Capture the cell that displays the provided text and extract its [X, Y] central coordinate. 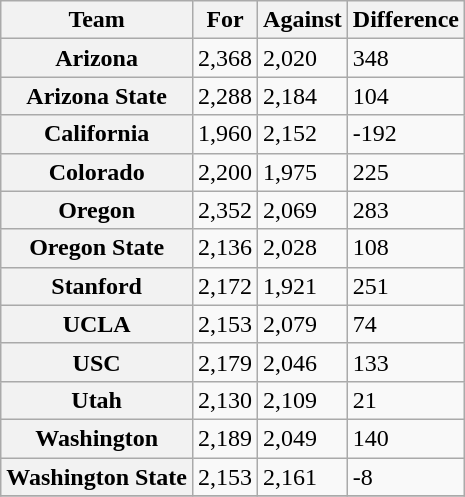
2,109 [303, 400]
2,189 [226, 438]
2,179 [226, 362]
104 [406, 96]
1,960 [226, 134]
Oregon [97, 210]
-192 [406, 134]
2,130 [226, 400]
283 [406, 210]
California [97, 134]
USC [97, 362]
2,028 [303, 248]
348 [406, 58]
133 [406, 362]
Washington [97, 438]
2,368 [226, 58]
2,172 [226, 286]
2,288 [226, 96]
Oregon State [97, 248]
2,152 [303, 134]
2,200 [226, 172]
Arizona [97, 58]
2,136 [226, 248]
108 [406, 248]
1,921 [303, 286]
2,161 [303, 477]
Washington State [97, 477]
74 [406, 324]
Team [97, 20]
2,184 [303, 96]
Against [303, 20]
-8 [406, 477]
140 [406, 438]
2,079 [303, 324]
2,069 [303, 210]
Utah [97, 400]
2,046 [303, 362]
For [226, 20]
Arizona State [97, 96]
Difference [406, 20]
2,352 [226, 210]
1,975 [303, 172]
UCLA [97, 324]
Colorado [97, 172]
225 [406, 172]
2,020 [303, 58]
2,049 [303, 438]
21 [406, 400]
251 [406, 286]
Stanford [97, 286]
